From the cell containing the given text, extract its center point as (x, y) coordinate. 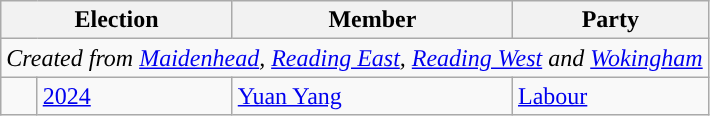
2024 (134, 96)
Election (116, 20)
Party (610, 20)
Labour (610, 96)
Yuan Yang (372, 96)
Created from Maidenhead, Reading East, Reading West and Wokingham (354, 58)
Member (372, 20)
